Find where the given text appears and provide that cell's center as [x, y] coordinate. 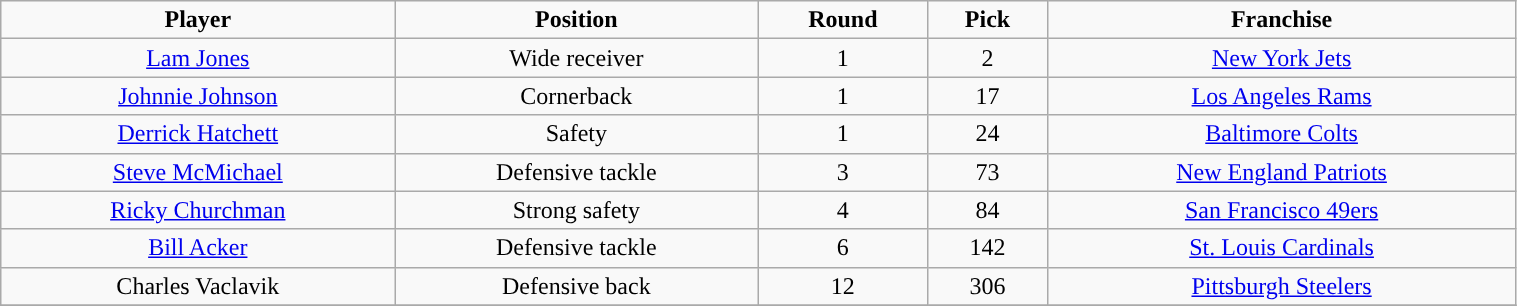
73 [988, 172]
New York Jets [1282, 58]
17 [988, 96]
Baltimore Colts [1282, 134]
Pittsburgh Steelers [1282, 286]
Pick [988, 20]
12 [843, 286]
Round [843, 20]
New England Patriots [1282, 172]
24 [988, 134]
306 [988, 286]
Ricky Churchman [198, 210]
Defensive back [576, 286]
Derrick Hatchett [198, 134]
Strong safety [576, 210]
Safety [576, 134]
Position [576, 20]
2 [988, 58]
3 [843, 172]
Franchise [1282, 20]
Wide receiver [576, 58]
San Francisco 49ers [1282, 210]
Player [198, 20]
6 [843, 248]
Johnnie Johnson [198, 96]
Cornerback [576, 96]
Lam Jones [198, 58]
Bill Acker [198, 248]
Steve McMichael [198, 172]
Charles Vaclavik [198, 286]
84 [988, 210]
142 [988, 248]
St. Louis Cardinals [1282, 248]
Los Angeles Rams [1282, 96]
4 [843, 210]
